Identify which cell holds the provided text, then report its [X, Y] central coordinate. 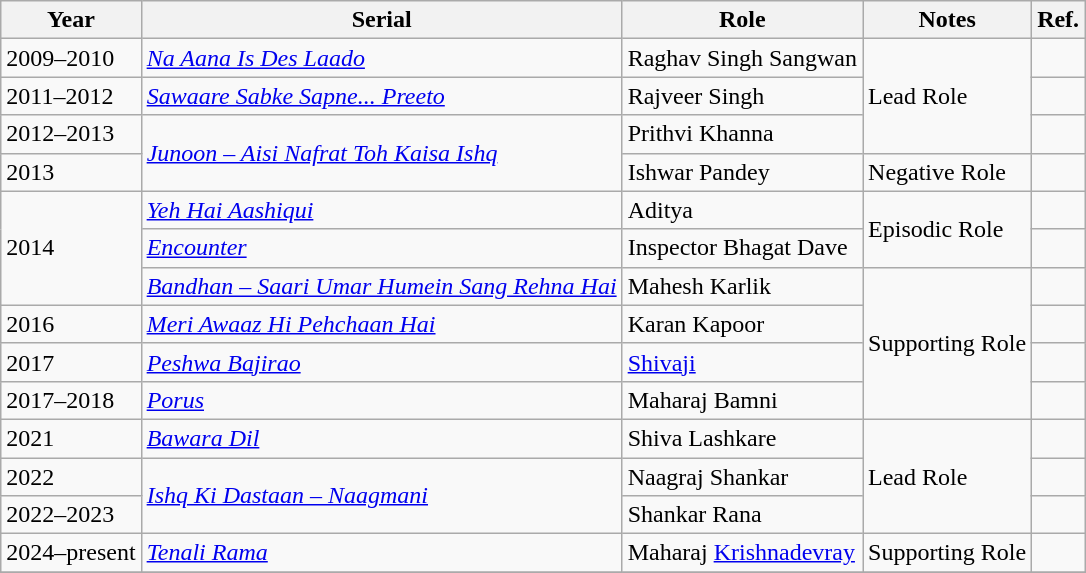
Tenali Rama [382, 553]
Bawara Dil [382, 438]
Meri Awaaz Hi Pehchaan Hai [382, 324]
Shiva Lashkare [742, 438]
Ref. [1058, 20]
Year [71, 20]
Karan Kapoor [742, 324]
2021 [71, 438]
Bandhan – Saari Umar Humein Sang Rehna Hai [382, 286]
Porus [382, 400]
Episodic Role [948, 229]
2022–2023 [71, 515]
Ishwar Pandey [742, 172]
2022 [71, 477]
Aditya [742, 210]
Prithvi Khanna [742, 134]
2014 [71, 248]
Sawaare Sabke Sapne... Preeto [382, 96]
Serial [382, 20]
Encounter [382, 248]
Raghav Singh Sangwan [742, 58]
Na Aana Is Des Laado [382, 58]
Peshwa Bajirao [382, 362]
Rajveer Singh [742, 96]
2009–2010 [71, 58]
Shivaji [742, 362]
2017 [71, 362]
2016 [71, 324]
Maharaj Krishnadevray [742, 553]
Inspector Bhagat Dave [742, 248]
Naagraj Shankar [742, 477]
2024–present [71, 553]
2011–2012 [71, 96]
Ishq Ki Dastaan – Naagmani [382, 496]
Maharaj Bamni [742, 400]
Role [742, 20]
2017–2018 [71, 400]
Shankar Rana [742, 515]
Mahesh Karlik [742, 286]
2013 [71, 172]
Negative Role [948, 172]
2012–2013 [71, 134]
Junoon – Aisi Nafrat Toh Kaisa Ishq [382, 153]
Notes [948, 20]
Yeh Hai Aashiqui [382, 210]
